Pinpoint the cell where the given text exists, returning its (X, Y) midpoint coordinate. 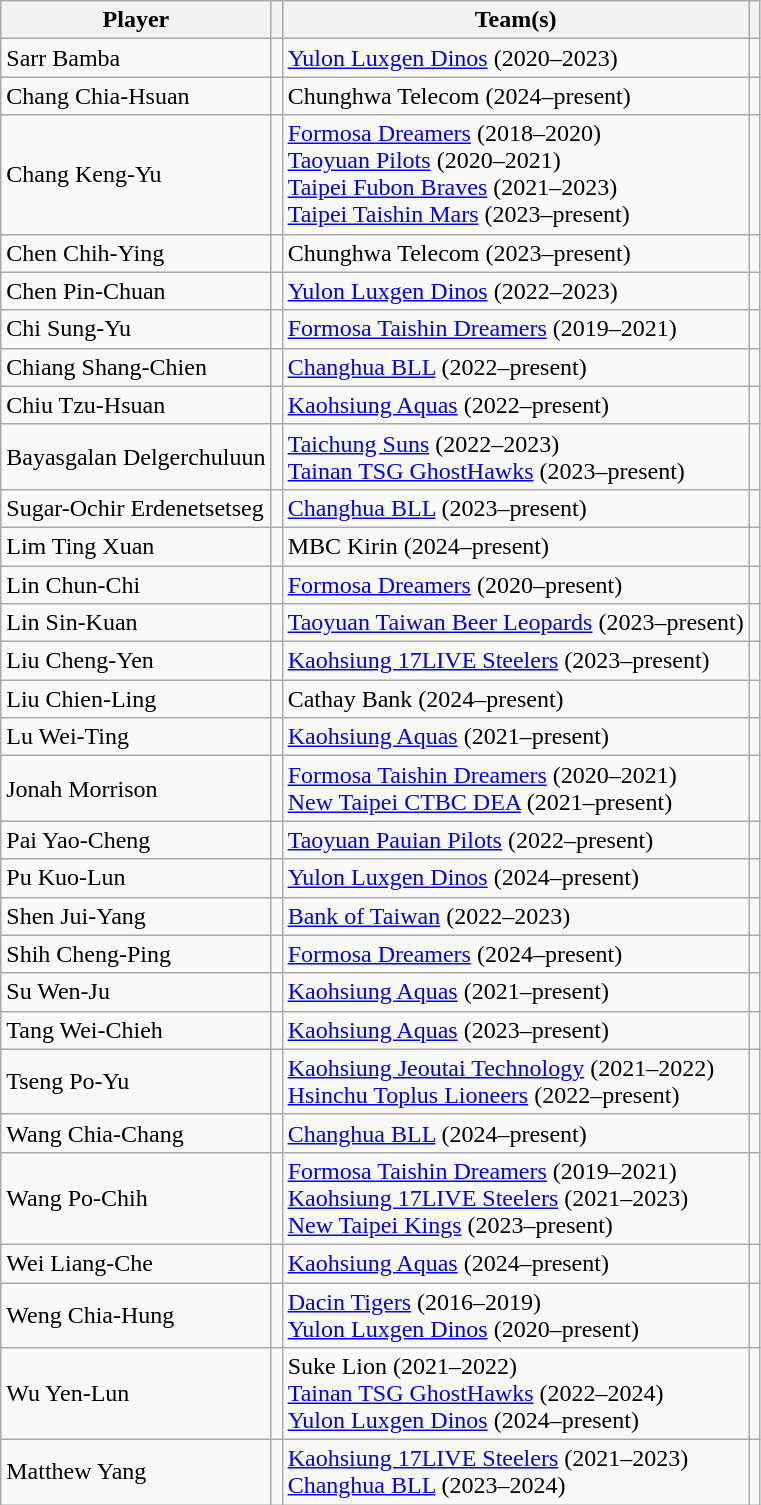
Chen Pin-Chuan (136, 291)
Jonah Morrison (136, 788)
Player (136, 20)
Formosa Dreamers (2020–present) (516, 585)
Chiu Tzu-Hsuan (136, 405)
Yulon Luxgen Dinos (2024–present) (516, 878)
Shen Jui-Yang (136, 916)
Dacin Tigers (2016–2019)Yulon Luxgen Dinos (2020–present) (516, 1314)
Pai Yao-Cheng (136, 840)
Formosa Dreamers (2024–present) (516, 954)
Formosa Taishin Dreamers (2019–2021)Kaohsiung 17LIVE Steelers (2021–2023)New Taipei Kings (2023–present) (516, 1198)
Changhua BLL (2022–present) (516, 367)
Sugar-Ochir Erdenetsetseg (136, 508)
Formosa Dreamers (2018–2020)Taoyuan Pilots (2020–2021)Taipei Fubon Braves (2021–2023)Taipei Taishin Mars (2023–present) (516, 174)
Bank of Taiwan (2022–2023) (516, 916)
Shih Cheng-Ping (136, 954)
Liu Cheng-Yen (136, 661)
Sarr Bamba (136, 58)
Kaohsiung Jeoutai Technology (2021–2022)Hsinchu Toplus Lioneers (2022–present) (516, 1082)
Lin Sin-Kuan (136, 623)
Wu Yen-Lun (136, 1394)
Chang Chia-Hsuan (136, 96)
Changhua BLL (2024–present) (516, 1133)
Pu Kuo-Lun (136, 878)
Kaohsiung 17LIVE Steelers (2021–2023)Changhua BLL (2023–2024) (516, 1472)
Kaohsiung Aquas (2023–present) (516, 1030)
Chang Keng-Yu (136, 174)
Kaohsiung Aquas (2022–present) (516, 405)
Taichung Suns (2022–2023)Tainan TSG GhostHawks (2023–present) (516, 456)
Chi Sung-Yu (136, 329)
Taoyuan Taiwan Beer Leopards (2023–present) (516, 623)
Changhua BLL (2023–present) (516, 508)
Matthew Yang (136, 1472)
Kaohsiung 17LIVE Steelers (2023–present) (516, 661)
Chiang Shang-Chien (136, 367)
Wang Chia-Chang (136, 1133)
Yulon Luxgen Dinos (2022–2023) (516, 291)
Formosa Taishin Dreamers (2019–2021) (516, 329)
Weng Chia-Hung (136, 1314)
Chunghwa Telecom (2023–present) (516, 253)
Lim Ting Xuan (136, 546)
Taoyuan Pauian Pilots (2022–present) (516, 840)
Tang Wei-Chieh (136, 1030)
Lu Wei-Ting (136, 737)
Liu Chien-Ling (136, 699)
Cathay Bank (2024–present) (516, 699)
Team(s) (516, 20)
Chen Chih-Ying (136, 253)
Su Wen-Ju (136, 992)
Bayasgalan Delgerchuluun (136, 456)
Kaohsiung Aquas (2024–present) (516, 1263)
Wei Liang-Che (136, 1263)
Formosa Taishin Dreamers (2020–2021)New Taipei CTBC DEA (2021–present) (516, 788)
MBC Kirin (2024–present) (516, 546)
Yulon Luxgen Dinos (2020–2023) (516, 58)
Lin Chun-Chi (136, 585)
Chunghwa Telecom (2024–present) (516, 96)
Wang Po-Chih (136, 1198)
Tseng Po-Yu (136, 1082)
Suke Lion (2021–2022)Tainan TSG GhostHawks (2022–2024)Yulon Luxgen Dinos (2024–present) (516, 1394)
